Return the (X, Y) coordinate for the center point of the cell that contains the specified text.  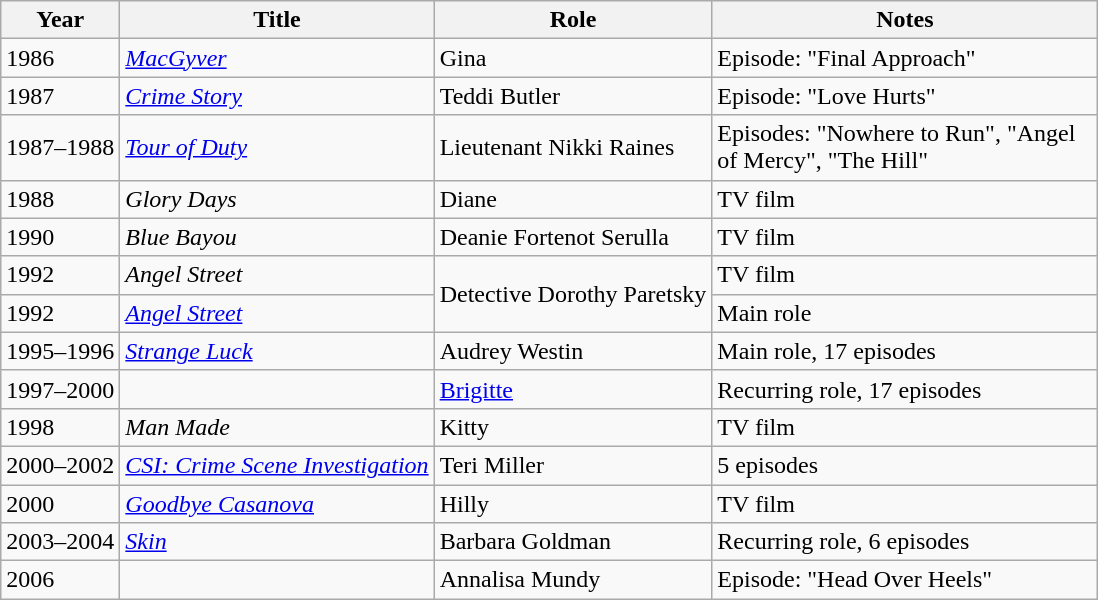
1987–1988 (60, 148)
1997–2000 (60, 389)
1986 (60, 58)
Crime Story (277, 96)
MacGyver (277, 58)
1987 (60, 96)
Main role (905, 313)
Notes (905, 20)
2000–2002 (60, 465)
Annalisa Mundy (573, 580)
Man Made (277, 427)
Episodes: "Nowhere to Run", "Angel of Mercy", "The Hill" (905, 148)
Kitty (573, 427)
Episode: "Love Hurts" (905, 96)
1998 (60, 427)
Barbara Goldman (573, 542)
Glory Days (277, 199)
2000 (60, 503)
1995–1996 (60, 351)
Lieutenant Nikki Raines (573, 148)
Skin (277, 542)
5 episodes (905, 465)
Brigitte (573, 389)
Recurring role, 6 episodes (905, 542)
CSI: Crime Scene Investigation (277, 465)
1990 (60, 237)
Hilly (573, 503)
Teddi Butler (573, 96)
2006 (60, 580)
Role (573, 20)
Gina (573, 58)
Episode: "Final Approach" (905, 58)
Episode: "Head Over Heels" (905, 580)
Goodbye Casanova (277, 503)
Strange Luck (277, 351)
Blue Bayou (277, 237)
Tour of Duty (277, 148)
Title (277, 20)
Deanie Fortenot Serulla (573, 237)
Main role, 17 episodes (905, 351)
Recurring role, 17 episodes (905, 389)
Year (60, 20)
Diane (573, 199)
Teri Miller (573, 465)
Audrey Westin (573, 351)
1988 (60, 199)
Detective Dorothy Paretsky (573, 294)
2003–2004 (60, 542)
